Search for the cell housing the specified text and yield its [x, y] center coordinate. 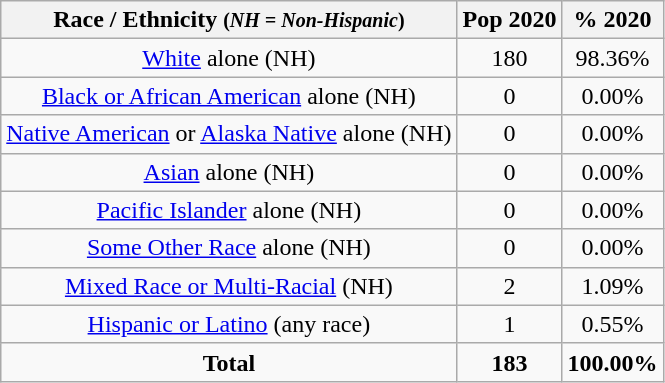
180 [510, 58]
100.00% [612, 362]
1.09% [612, 286]
Pop 2020 [510, 20]
183 [510, 362]
Hispanic or Latino (any race) [229, 324]
White alone (NH) [229, 58]
98.36% [612, 58]
1 [510, 324]
% 2020 [612, 20]
Some Other Race alone (NH) [229, 248]
Mixed Race or Multi-Racial (NH) [229, 286]
Asian alone (NH) [229, 172]
Total [229, 362]
0.55% [612, 324]
Native American or Alaska Native alone (NH) [229, 134]
Black or African American alone (NH) [229, 96]
2 [510, 286]
Race / Ethnicity (NH = Non-Hispanic) [229, 20]
Pacific Islander alone (NH) [229, 210]
